Return (X, Y) of the center of cell containing provided text 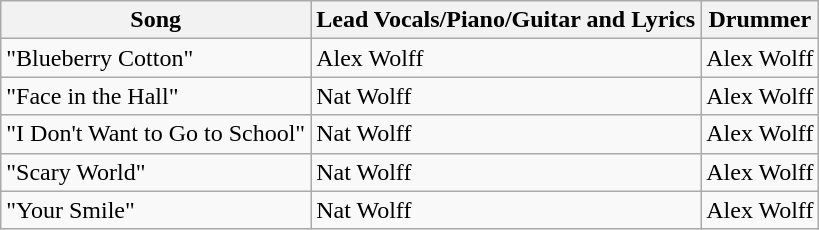
"Blueberry Cotton" (156, 58)
"Face in the Hall" (156, 96)
Drummer (760, 20)
Lead Vocals/Piano/Guitar and Lyrics (506, 20)
"I Don't Want to Go to School" (156, 134)
"Your Smile" (156, 210)
Song (156, 20)
"Scary World" (156, 172)
